For the text-containing cell, return its midpoint in (x, y) coordinate format. 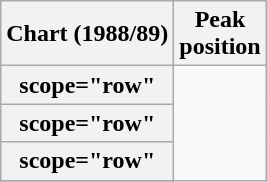
Peakposition (220, 34)
Chart (1988/89) (88, 34)
